Pinpoint the cell where the given text exists, returning its [X, Y] midpoint coordinate. 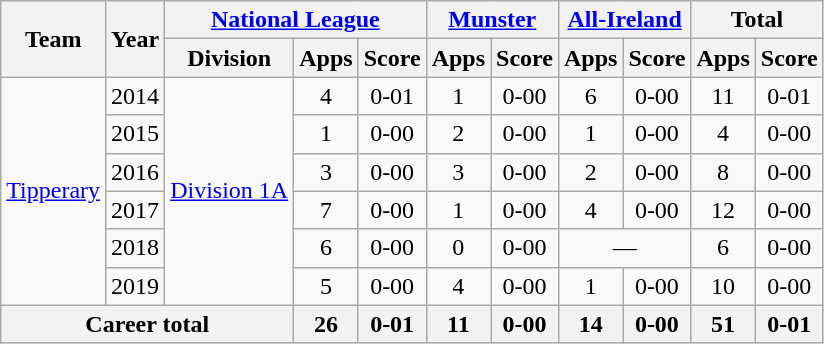
Munster [492, 20]
2016 [136, 172]
Year [136, 39]
All-Ireland [624, 20]
Career total [148, 324]
8 [723, 172]
Division 1A [230, 191]
National League [296, 20]
2017 [136, 210]
2014 [136, 96]
12 [723, 210]
0 [458, 248]
Division [230, 58]
14 [590, 324]
— [624, 248]
Team [54, 39]
7 [326, 210]
10 [723, 286]
26 [326, 324]
2018 [136, 248]
2019 [136, 286]
5 [326, 286]
51 [723, 324]
2015 [136, 134]
Total [757, 20]
Tipperary [54, 191]
